Detect which cell encompasses the target text, then output its (x, y) center coordinate. 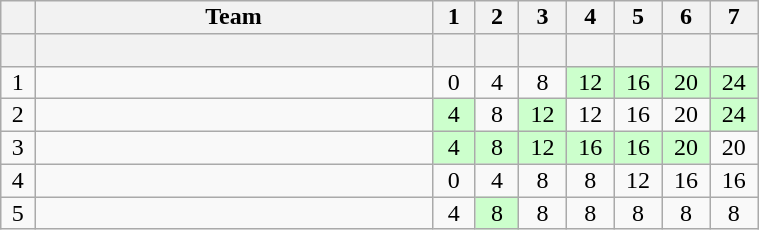
6 (686, 18)
7 (734, 18)
Team (234, 18)
